Determine the (X, Y) coordinate at the center of the cell enclosing the given text.  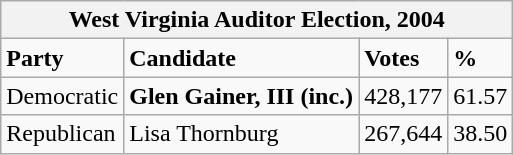
Lisa Thornburg (242, 134)
Republican (62, 134)
Glen Gainer, III (inc.) (242, 96)
Votes (404, 58)
267,644 (404, 134)
38.50 (480, 134)
61.57 (480, 96)
Democratic (62, 96)
West Virginia Auditor Election, 2004 (257, 20)
428,177 (404, 96)
% (480, 58)
Party (62, 58)
Candidate (242, 58)
